Pinpoint the cell where the given text exists, returning its (x, y) midpoint coordinate. 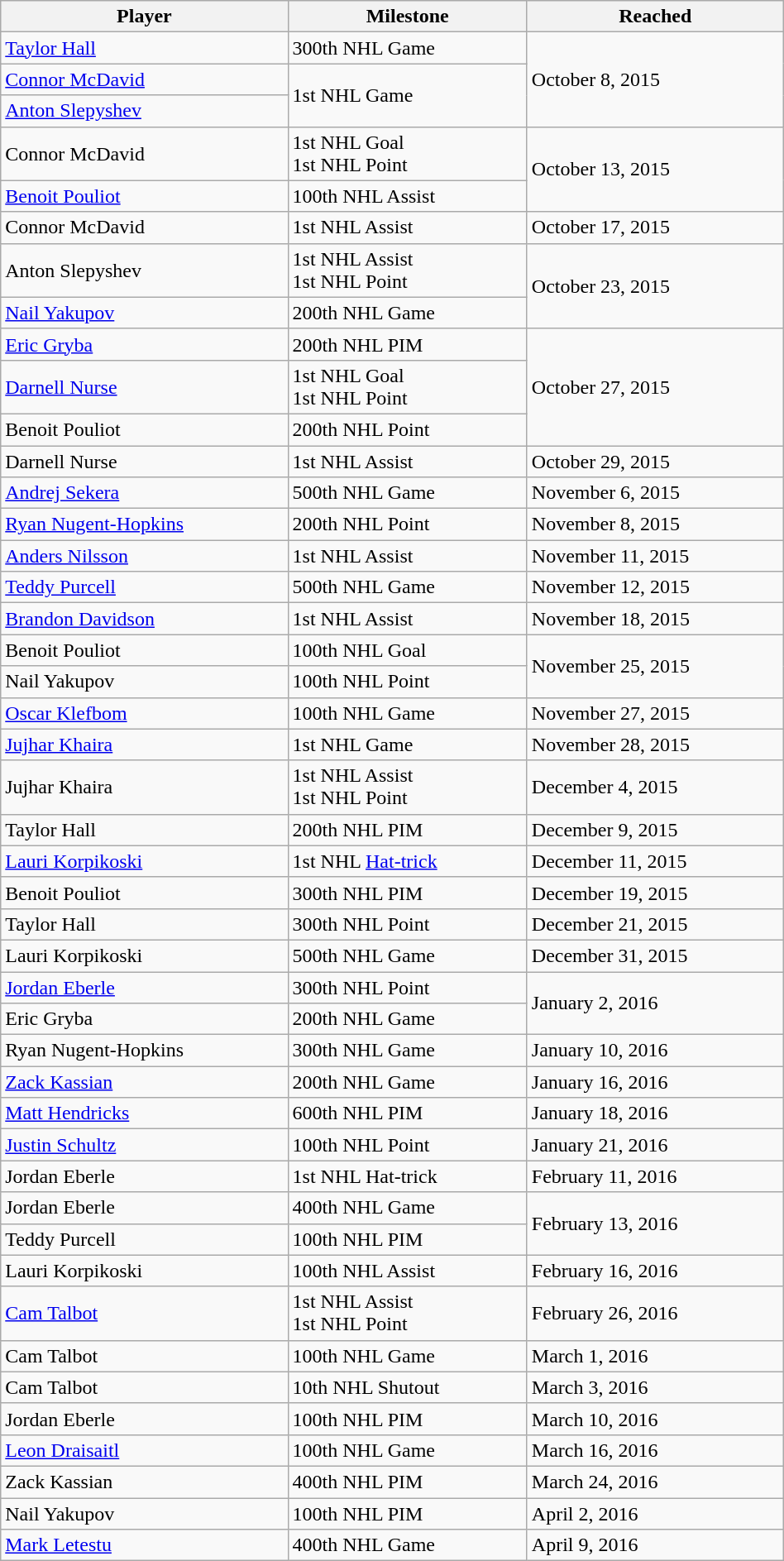
November 18, 2015 (655, 619)
300th NHL PIM (407, 893)
November 6, 2015 (655, 493)
January 2, 2016 (655, 1003)
November 28, 2015 (655, 745)
January 16, 2016 (655, 1082)
Milestone (407, 17)
Player (144, 17)
Matt Hendricks (144, 1113)
December 31, 2015 (655, 955)
November 12, 2015 (655, 587)
Leon Draisaitl (144, 1450)
November 25, 2015 (655, 666)
December 11, 2015 (655, 861)
October 13, 2015 (655, 169)
January 18, 2016 (655, 1113)
Justin Schultz (144, 1145)
400th NHL PIM (407, 1482)
Reached (655, 17)
Brandon Davidson (144, 619)
October 23, 2015 (655, 286)
February 11, 2016 (655, 1176)
March 24, 2016 (655, 1482)
December 4, 2015 (655, 788)
April 9, 2016 (655, 1545)
March 10, 2016 (655, 1419)
October 17, 2015 (655, 227)
600th NHL PIM (407, 1113)
Andrej Sekera (144, 493)
November 11, 2015 (655, 556)
March 16, 2016 (655, 1450)
December 21, 2015 (655, 924)
February 26, 2016 (655, 1314)
October 27, 2015 (655, 387)
October 29, 2015 (655, 461)
October 8, 2015 (655, 79)
November 27, 2015 (655, 713)
December 19, 2015 (655, 893)
January 21, 2016 (655, 1145)
December 9, 2015 (655, 830)
November 8, 2015 (655, 524)
Oscar Klefbom (144, 713)
10th NHL Shutout (407, 1387)
March 3, 2016 (655, 1387)
February 13, 2016 (655, 1223)
March 1, 2016 (655, 1356)
Anders Nilsson (144, 556)
February 16, 2016 (655, 1271)
100th NHL Goal (407, 650)
January 10, 2016 (655, 1051)
Mark Letestu (144, 1545)
April 2, 2016 (655, 1513)
